Identify which cell holds the provided text, then report its [x, y] central coordinate. 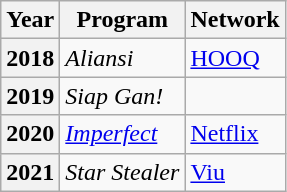
Network [235, 20]
Aliansi [122, 58]
2020 [30, 134]
Siap Gan! [122, 96]
Viu [235, 172]
Netflix [235, 134]
Program [122, 20]
2018 [30, 58]
HOOQ [235, 58]
2021 [30, 172]
Imperfect [122, 134]
2019 [30, 96]
Star Stealer [122, 172]
Year [30, 20]
